From the cell containing the given text, extract its center point as [x, y] coordinate. 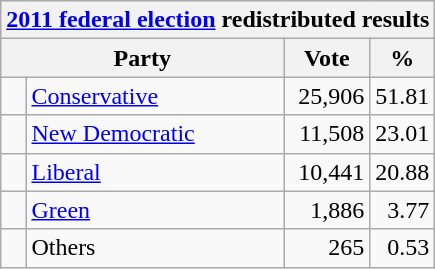
10,441 [327, 172]
Conservative [155, 96]
265 [327, 248]
2011 federal election redistributed results [218, 20]
New Democratic [155, 134]
11,508 [327, 134]
Liberal [155, 172]
Party [142, 58]
1,886 [327, 210]
Others [155, 248]
Green [155, 210]
25,906 [327, 96]
23.01 [402, 134]
Vote [327, 58]
51.81 [402, 96]
% [402, 58]
3.77 [402, 210]
0.53 [402, 248]
20.88 [402, 172]
